Identify which cell holds the provided text, then report its [X, Y] central coordinate. 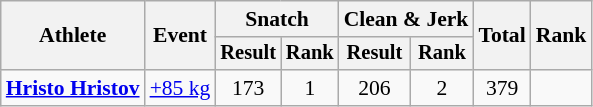
Athlete [73, 36]
2 [442, 88]
Total [502, 36]
+85 kg [180, 88]
Event [180, 36]
Clean & Jerk [406, 19]
206 [375, 88]
Snatch [276, 19]
1 [310, 88]
173 [248, 88]
379 [502, 88]
Hristo Hristov [73, 88]
